Find where the given text appears and provide that cell's center as (x, y) coordinate. 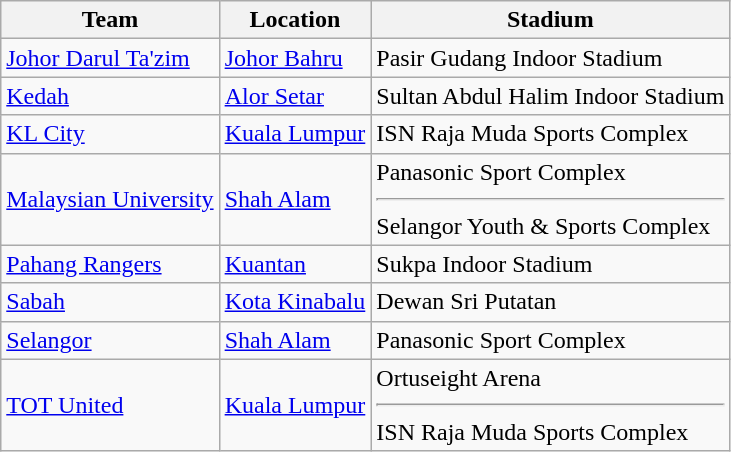
Johor Darul Ta'zim (110, 58)
KL City (110, 134)
Pasir Gudang Indoor Stadium (550, 58)
Kota Kinabalu (295, 302)
ISN Raja Muda Sports Complex (550, 134)
Ortuseight Arena ISN Raja Muda Sports Complex (550, 405)
Sukpa Indoor Stadium (550, 264)
Alor Setar (295, 96)
Panasonic Sport Complex Selangor Youth & Sports Complex (550, 199)
Sultan Abdul Halim Indoor Stadium (550, 96)
Panasonic Sport Complex (550, 340)
Dewan Sri Putatan (550, 302)
Kedah (110, 96)
Malaysian University (110, 199)
Location (295, 20)
Johor Bahru (295, 58)
Pahang Rangers (110, 264)
Selangor (110, 340)
Sabah (110, 302)
Kuantan (295, 264)
TOT United (110, 405)
Team (110, 20)
Stadium (550, 20)
